Scan for the cell matching the given text and deliver its [x, y] coordinate at center. 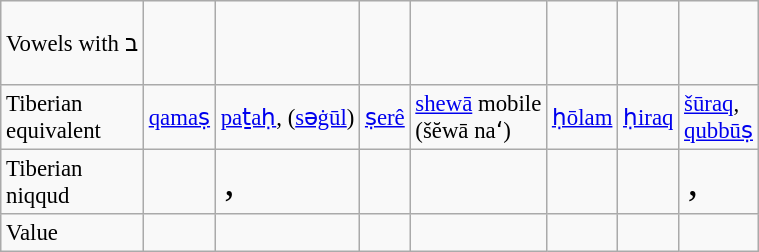
paṯaḥ, (səġūl) [287, 118]
Value [72, 233]
Tiberianniqqud [72, 182]
ḥōlam [582, 118]
Vowels with ב [72, 43]
qamaṣ [179, 118]
shewā mobile(šĕwā naʻ) [478, 118]
ḥiraq [648, 118]
ṣerê [385, 118]
Tiberianequivalent [72, 118]
šūraq,qubbūṣ [719, 118]
